Find where the given text appears and provide that cell's center as [x, y] coordinate. 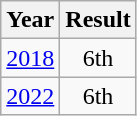
Result [98, 20]
2022 [30, 96]
Year [30, 20]
2018 [30, 58]
